For the text-containing cell, return its midpoint in [x, y] coordinate format. 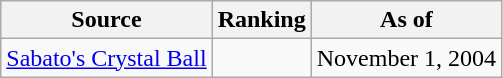
Sabato's Crystal Ball [106, 58]
Ranking [262, 20]
Source [106, 20]
As of [406, 20]
November 1, 2004 [406, 58]
